For the text-containing cell, return its midpoint in [X, Y] coordinate format. 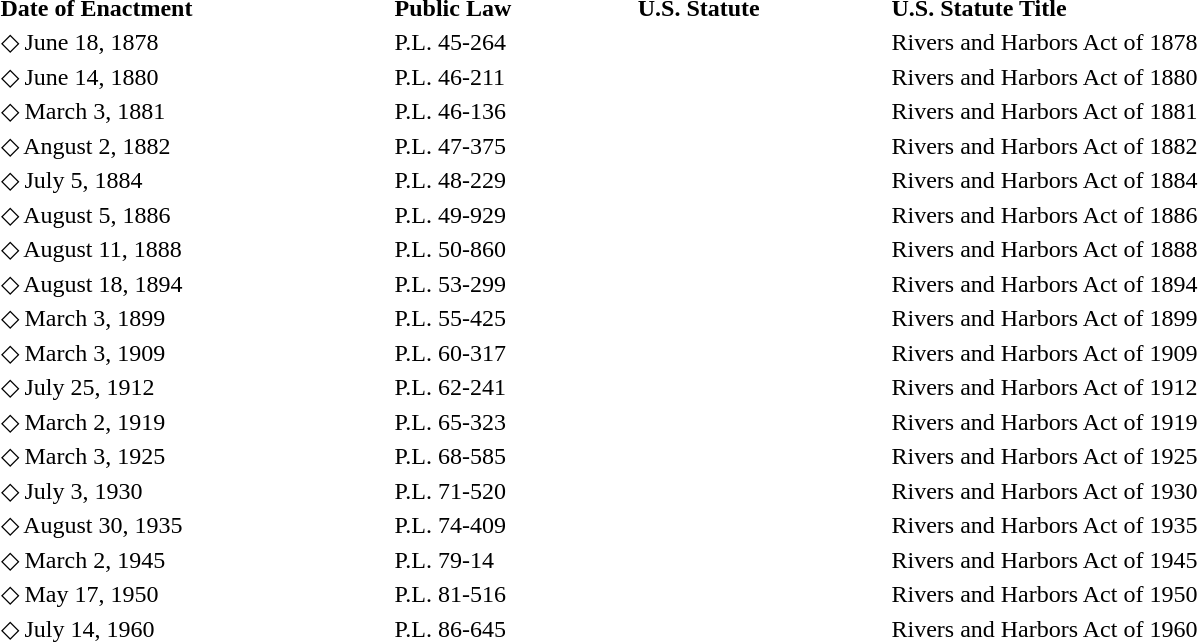
P.L. 55-425 [513, 318]
P.L. 60-317 [513, 352]
P.L. 79-14 [513, 560]
P.L. 71-520 [513, 490]
P.L. 48-229 [513, 180]
P.L. 46-211 [513, 76]
P.L. 81-516 [513, 594]
P.L. 49-929 [513, 214]
P.L. 53-299 [513, 284]
P.L. 62-241 [513, 387]
P.L. 65-323 [513, 422]
P.L. 45-264 [513, 42]
P.L. 46-136 [513, 111]
P.L. 50-860 [513, 249]
P.L. 68-585 [513, 456]
P.L. 47-375 [513, 146]
P.L. 74-409 [513, 525]
